For the text-containing cell, return its midpoint in (x, y) coordinate format. 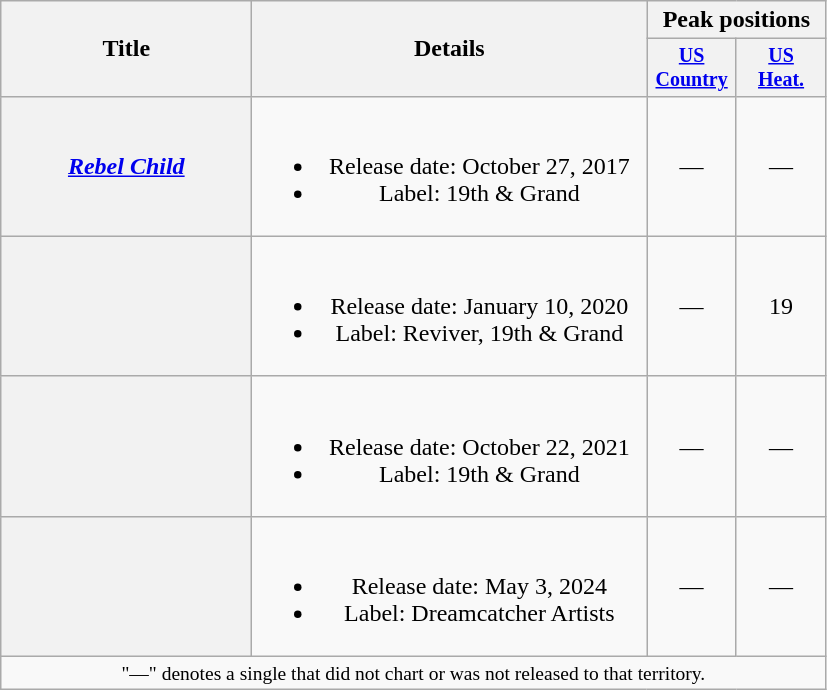
USCountry (692, 68)
Release date: October 27, 2017Label: 19th & Grand (450, 166)
"—" denotes a single that did not chart or was not released to that territory. (414, 674)
Release date: January 10, 2020Label: Reviver, 19th & Grand (450, 306)
Peak positions (736, 20)
Rebel Child (126, 166)
Release date: October 22, 2021Label: 19th & Grand (450, 446)
Release date: May 3, 2024Label: Dreamcatcher Artists (450, 586)
Details (450, 49)
Title (126, 49)
USHeat. (780, 68)
19 (780, 306)
